Return [X, Y] of the center of cell containing provided text 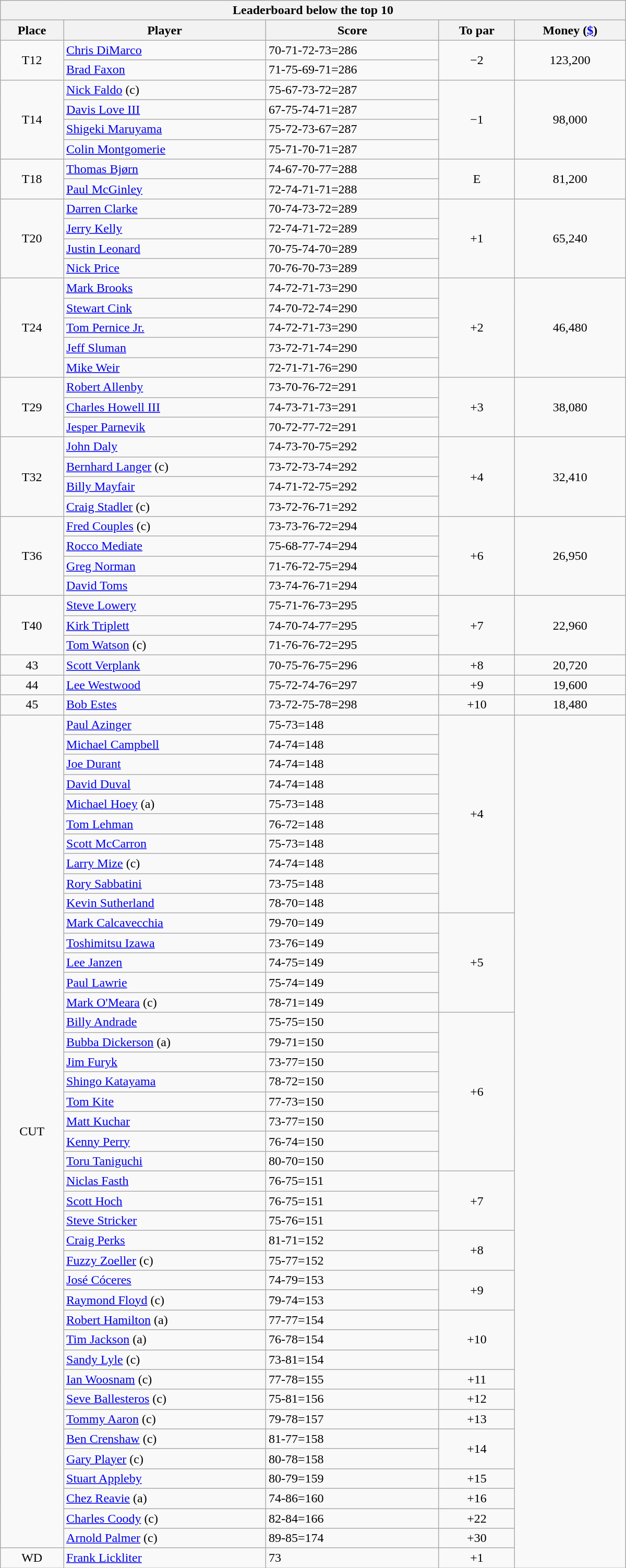
Steve Lowery [165, 606]
Shigeki Maruyama [165, 129]
Bob Estes [165, 705]
80-79=159 [352, 1478]
73-81=154 [352, 1359]
+15 [477, 1478]
82-84=166 [352, 1518]
Brad Faxon [165, 70]
Robert Hamilton (a) [165, 1320]
73-72-75-78=298 [352, 705]
John Daly [165, 447]
Place [32, 30]
73-75=148 [352, 884]
65,240 [570, 238]
Joe Durant [165, 764]
79-71=150 [352, 1042]
70-72-77-72=291 [352, 427]
Rory Sabbatini [165, 884]
Bubba Dickerson (a) [165, 1042]
David Toms [165, 586]
Billy Mayfair [165, 486]
73-70-76-72=291 [352, 387]
Score [352, 30]
+11 [477, 1379]
Jim Furyk [165, 1062]
T14 [32, 119]
Tim Jackson (a) [165, 1340]
Frank Lickliter [165, 1558]
Matt Kuchar [165, 1121]
75-75=150 [352, 1022]
Billy Andrade [165, 1022]
89-85=174 [352, 1538]
Tom Kite [165, 1101]
75-81=156 [352, 1399]
45 [32, 705]
E [477, 179]
74-86=160 [352, 1498]
73-72-73-74=292 [352, 467]
46,480 [570, 328]
75-72-74-76=297 [352, 685]
Money ($) [570, 30]
Player [165, 30]
Jesper Parnevik [165, 427]
74-75=149 [352, 963]
Leaderboard below the top 10 [313, 10]
22,960 [570, 626]
81-71=152 [352, 1241]
78-72=150 [352, 1082]
Raymond Floyd (c) [165, 1300]
Tom Watson (c) [165, 645]
98,000 [570, 119]
Thomas Bjørn [165, 169]
Darren Clarke [165, 209]
74-73-70-75=292 [352, 447]
Mike Weir [165, 367]
70-75-74-70=289 [352, 249]
Chris DiMarco [165, 50]
77-73=150 [352, 1101]
77-77=154 [352, 1320]
26,950 [570, 556]
Kevin Sutherland [165, 903]
Tom Pernice Jr. [165, 328]
79-70=149 [352, 923]
72-74-71-71=288 [352, 189]
74-71-72-75=292 [352, 486]
70-74-73-72=289 [352, 209]
T18 [32, 179]
73-72-71-74=290 [352, 348]
Ben Crenshaw (c) [165, 1439]
Stewart Cink [165, 308]
+30 [477, 1538]
+2 [477, 328]
71-76-76-72=295 [352, 645]
Mark O'Meara (c) [165, 1002]
José Cóceres [165, 1280]
79-78=157 [352, 1419]
74-70-72-74=290 [352, 308]
74-67-70-77=288 [352, 169]
76-74=150 [352, 1141]
+16 [477, 1498]
74-79=153 [352, 1280]
123,200 [570, 60]
78-71=149 [352, 1002]
T32 [32, 476]
80-78=158 [352, 1459]
Seve Ballesteros (c) [165, 1399]
Fred Couples (c) [165, 526]
T36 [32, 556]
32,410 [570, 476]
Niclas Fasth [165, 1181]
Mark Brooks [165, 288]
Shingo Katayama [165, 1082]
70-75-76-75=296 [352, 665]
Bernhard Langer (c) [165, 467]
76-72=148 [352, 824]
Larry Mize (c) [165, 863]
78-70=148 [352, 903]
Scott Verplank [165, 665]
CUT [32, 1131]
+13 [477, 1419]
Scott Hoch [165, 1200]
75-71-76-73=295 [352, 606]
Ian Woosnam (c) [165, 1379]
77-78=155 [352, 1379]
Michael Hoey (a) [165, 804]
73-73-76-72=294 [352, 526]
Robert Allenby [165, 387]
Paul Azinger [165, 725]
71-75-69-71=286 [352, 70]
74-73-71-73=291 [352, 407]
Justin Leonard [165, 249]
44 [32, 685]
−1 [477, 119]
75-67-73-72=287 [352, 90]
Michael Campbell [165, 744]
73-74-76-71=294 [352, 586]
Nick Price [165, 268]
80-70=150 [352, 1161]
To par [477, 30]
73-72-76-71=292 [352, 506]
+3 [477, 407]
Greg Norman [165, 566]
72-74-71-72=289 [352, 228]
Craig Perks [165, 1241]
20,720 [570, 665]
75-74=149 [352, 983]
81,200 [570, 179]
70-71-72-73=286 [352, 50]
73 [352, 1558]
81-77=158 [352, 1439]
Gary Player (c) [165, 1459]
T20 [32, 238]
75-77=152 [352, 1260]
WD [32, 1558]
19,600 [570, 685]
Lee Westwood [165, 685]
75-76=151 [352, 1221]
Rocco Mediate [165, 546]
+5 [477, 963]
Tommy Aaron (c) [165, 1419]
Sandy Lyle (c) [165, 1359]
Tom Lehman [165, 824]
Jerry Kelly [165, 228]
Arnold Palmer (c) [165, 1538]
79-74=153 [352, 1300]
38,080 [570, 407]
Toshimitsu Izawa [165, 943]
Lee Janzen [165, 963]
67-75-74-71=287 [352, 109]
Steve Stricker [165, 1221]
Paul Lawrie [165, 983]
T40 [32, 626]
Kirk Triplett [165, 626]
Charles Coody (c) [165, 1518]
Toru Taniguchi [165, 1161]
David Duval [165, 784]
71-76-72-75=294 [352, 566]
Stuart Appleby [165, 1478]
75-71-70-71=287 [352, 149]
Charles Howell III [165, 407]
73-76=149 [352, 943]
Chez Reavie (a) [165, 1498]
T12 [32, 60]
70-76-70-73=289 [352, 268]
+22 [477, 1518]
Fuzzy Zoeller (c) [165, 1260]
Paul McGinley [165, 189]
Jeff Sluman [165, 348]
Craig Stadler (c) [165, 506]
75-72-73-67=287 [352, 129]
Nick Faldo (c) [165, 90]
43 [32, 665]
Davis Love III [165, 109]
T29 [32, 407]
+12 [477, 1399]
76-78=154 [352, 1340]
Mark Calcavecchia [165, 923]
74-70-74-77=295 [352, 626]
Colin Montgomerie [165, 149]
T24 [32, 328]
Kenny Perry [165, 1141]
Scott McCarron [165, 843]
18,480 [570, 705]
72-71-71-76=290 [352, 367]
+14 [477, 1449]
−2 [477, 60]
75-68-77-74=294 [352, 546]
